Output the [x, y] coordinate of the center of the cell containing the given text.  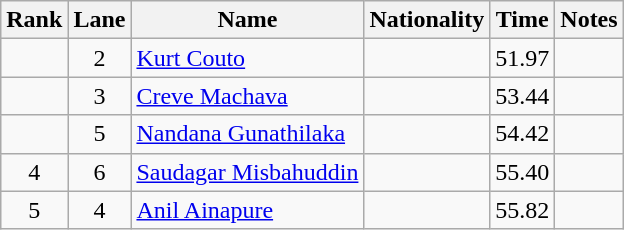
55.82 [522, 210]
Nandana Gunathilaka [248, 134]
Time [522, 20]
51.97 [522, 58]
Kurt Couto [248, 58]
Rank [34, 20]
Nationality [427, 20]
55.40 [522, 172]
Creve Machava [248, 96]
Saudagar Misbahuddin [248, 172]
54.42 [522, 134]
Anil Ainapure [248, 210]
3 [100, 96]
2 [100, 58]
Lane [100, 20]
Notes [589, 20]
6 [100, 172]
Name [248, 20]
53.44 [522, 96]
